Output the [x, y] coordinate of the center of the cell containing the given text.  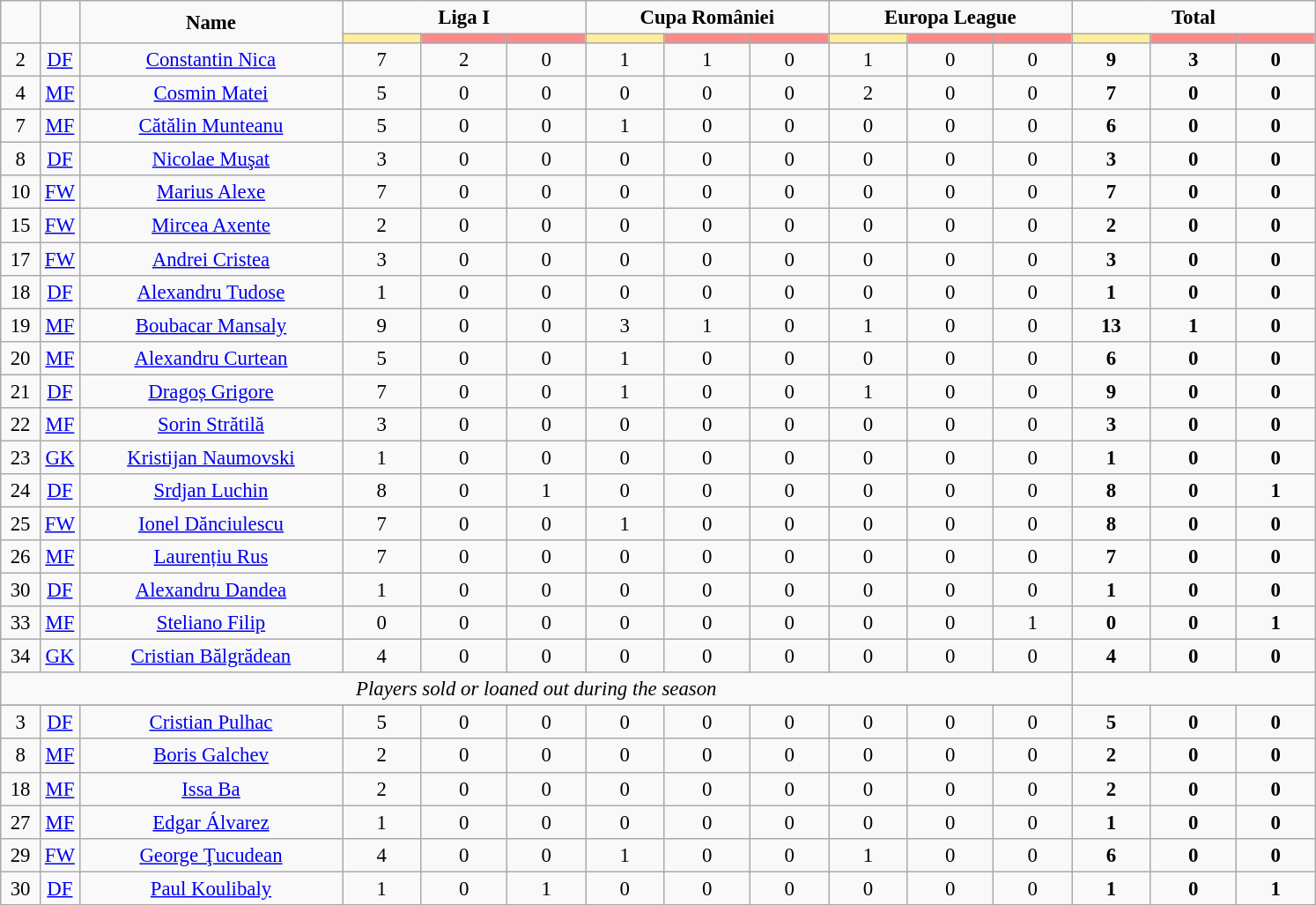
Boubacar Mansaly [211, 325]
24 [21, 491]
Total [1194, 18]
Cristian Bălgrădean [211, 656]
Boris Galchev [211, 756]
21 [21, 391]
Issa Ba [211, 789]
Mircea Axente [211, 226]
Constantin Nica [211, 60]
Alexandru Curtean [211, 358]
Andrei Cristea [211, 259]
Players sold or loaned out during the season [536, 689]
Sorin Strătilă [211, 425]
Ionel Dănciulescu [211, 523]
Alexandru Dandea [211, 590]
Kristijan Naumovski [211, 457]
Srdjan Luchin [211, 491]
Edgar Álvarez [211, 822]
Nicolae Muşat [211, 159]
20 [21, 358]
Name [211, 22]
26 [21, 557]
Alexandru Tudose [211, 292]
22 [21, 425]
34 [21, 656]
Steliano Filip [211, 623]
Paul Koulibaly [211, 888]
19 [21, 325]
29 [21, 855]
10 [21, 193]
Cosmin Matei [211, 93]
Liga I [464, 18]
Cătălin Munteanu [211, 126]
Europa League [950, 18]
27 [21, 822]
Laurențiu Rus [211, 557]
Marius Alexe [211, 193]
25 [21, 523]
15 [21, 226]
17 [21, 259]
13 [1112, 325]
George Ţucudean [211, 855]
Cristian Pulhac [211, 723]
23 [21, 457]
Cupa României [707, 18]
Dragoș Grigore [211, 391]
33 [21, 623]
